Detect which cell encompasses the target text, then output its [x, y] center coordinate. 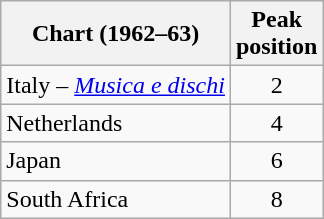
Italy – Musica e dischi [116, 85]
2 [276, 85]
8 [276, 199]
Chart (1962–63) [116, 34]
Japan [116, 161]
Peakposition [276, 34]
Netherlands [116, 123]
6 [276, 161]
4 [276, 123]
South Africa [116, 199]
